Determine the [X, Y] coordinate at the center of the cell enclosing the given text.  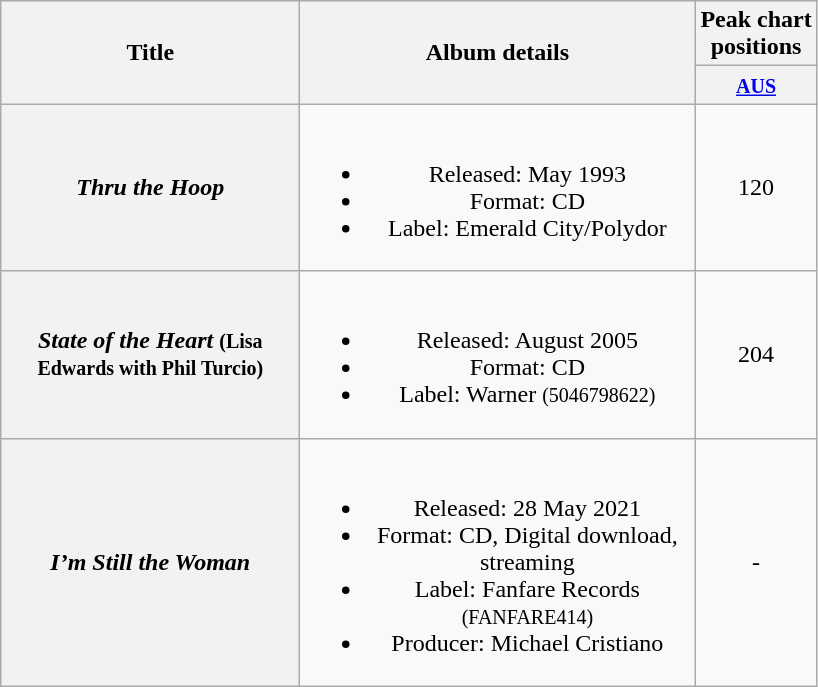
Title [150, 52]
204 [756, 354]
Peak chartpositions [756, 34]
Released: May 1993Format: CDLabel: Emerald City/Polydor [498, 188]
I’m Still the Woman [150, 562]
120 [756, 188]
Released: August 2005Format: CDLabel: Warner (5046798622) [498, 354]
Thru the Hoop [150, 188]
State of the Heart (Lisa Edwards with Phil Turcio) [150, 354]
- [756, 562]
Released: 28 May 2021Format: CD, Digital download, streamingLabel: Fanfare Records (FANFARE414)Producer: Michael Cristiano [498, 562]
Album details [498, 52]
AUS [756, 85]
